For the text-containing cell, return its midpoint in [X, Y] coordinate format. 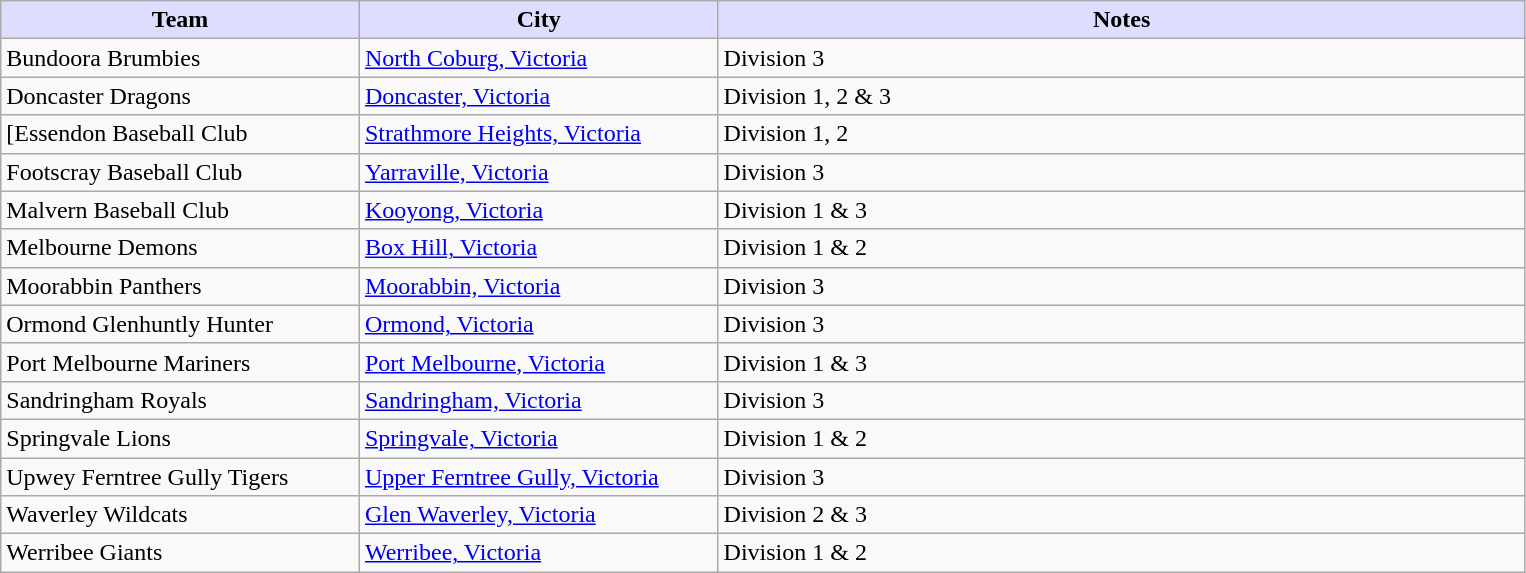
Moorabbin, Victoria [538, 286]
Strathmore Heights, Victoria [538, 134]
Bundoora Brumbies [180, 58]
Ormond, Victoria [538, 324]
Notes [1122, 20]
Sandringham, Victoria [538, 400]
Springvale, Victoria [538, 438]
Division 2 & 3 [1122, 515]
Kooyong, Victoria [538, 210]
Upwey Ferntree Gully Tigers [180, 477]
Port Melbourne Mariners [180, 362]
Ormond Glenhuntly Hunter [180, 324]
Werribee, Victoria [538, 553]
Footscray Baseball Club [180, 172]
[Essendon Baseball Club [180, 134]
Doncaster Dragons [180, 96]
Waverley Wildcats [180, 515]
Sandringham Royals [180, 400]
Moorabbin Panthers [180, 286]
Malvern Baseball Club [180, 210]
Upper Ferntree Gully, Victoria [538, 477]
Yarraville, Victoria [538, 172]
Glen Waverley, Victoria [538, 515]
Springvale Lions [180, 438]
Division 1, 2 & 3 [1122, 96]
Doncaster, Victoria [538, 96]
City [538, 20]
Werribee Giants [180, 553]
Box Hill, Victoria [538, 248]
Division 1, 2 [1122, 134]
North Coburg, Victoria [538, 58]
Port Melbourne, Victoria [538, 362]
Melbourne Demons [180, 248]
Team [180, 20]
